From the cell containing the given text, extract its center point as (X, Y) coordinate. 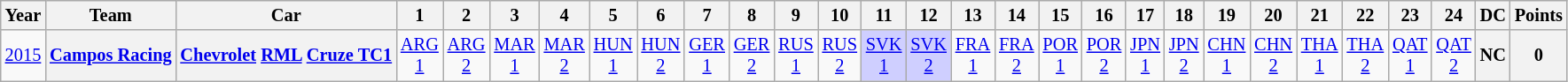
ARG1 (420, 56)
QAT1 (1409, 56)
24 (1454, 15)
4 (565, 15)
CHN1 (1227, 56)
POR1 (1060, 56)
0 (1539, 56)
RUS2 (840, 56)
8 (752, 15)
6 (661, 15)
SVK2 (928, 56)
JPN1 (1145, 56)
DC (1493, 15)
2 (466, 15)
18 (1184, 15)
Year (23, 15)
7 (706, 15)
FRA2 (1016, 56)
23 (1409, 15)
1 (420, 15)
GER2 (752, 56)
NC (1493, 56)
19 (1227, 15)
Points (1539, 15)
GER1 (706, 56)
HUN2 (661, 56)
17 (1145, 15)
HUN1 (613, 56)
9 (796, 15)
CHN2 (1273, 56)
FRA1 (973, 56)
3 (514, 15)
Car (285, 15)
14 (1016, 15)
RUS1 (796, 56)
2015 (23, 56)
12 (928, 15)
SVK1 (884, 56)
15 (1060, 15)
10 (840, 15)
POR2 (1104, 56)
21 (1320, 15)
MAR1 (514, 56)
16 (1104, 15)
22 (1366, 15)
THA2 (1366, 56)
13 (973, 15)
MAR2 (565, 56)
JPN2 (1184, 56)
Chevrolet RML Cruze TC1 (285, 56)
Campos Racing (110, 56)
Team (110, 15)
QAT2 (1454, 56)
THA1 (1320, 56)
ARG2 (466, 56)
5 (613, 15)
11 (884, 15)
20 (1273, 15)
